Output the (X, Y) coordinate of the center of the cell containing the given text.  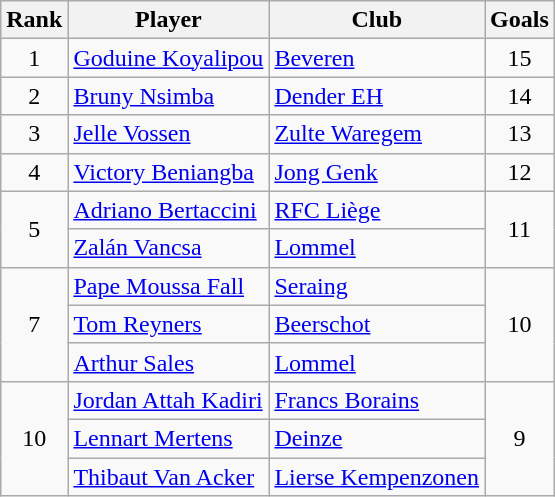
Player (168, 20)
2 (34, 96)
Dender EH (377, 96)
12 (520, 172)
Goals (520, 20)
Victory Beniangba (168, 172)
Seraing (377, 286)
3 (34, 134)
Rank (34, 20)
Tom Reyners (168, 324)
Jordan Attah Kadiri (168, 400)
Jong Genk (377, 172)
Thibaut Van Acker (168, 477)
9 (520, 438)
4 (34, 172)
Francs Borains (377, 400)
Deinze (377, 438)
Jelle Vossen (168, 134)
Beveren (377, 58)
Lierse Kempenzonen (377, 477)
15 (520, 58)
Zalán Vancsa (168, 248)
Goduine Koyalipou (168, 58)
1 (34, 58)
Bruny Nsimba (168, 96)
Club (377, 20)
14 (520, 96)
13 (520, 134)
11 (520, 229)
RFC Liège (377, 210)
Adriano Bertaccini (168, 210)
Pape Moussa Fall (168, 286)
Zulte Waregem (377, 134)
Arthur Sales (168, 362)
Lennart Mertens (168, 438)
5 (34, 229)
Beerschot (377, 324)
7 (34, 324)
